Provide the (x, y) coordinate of the cell's center where the given text is located.  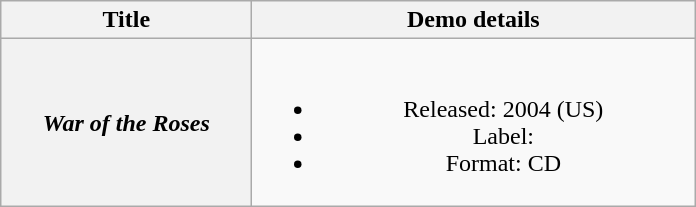
War of the Roses (126, 122)
Title (126, 20)
Released: 2004 (US)Label:Format: CD (474, 122)
Demo details (474, 20)
